Detect which cell encompasses the target text, then output its (X, Y) center coordinate. 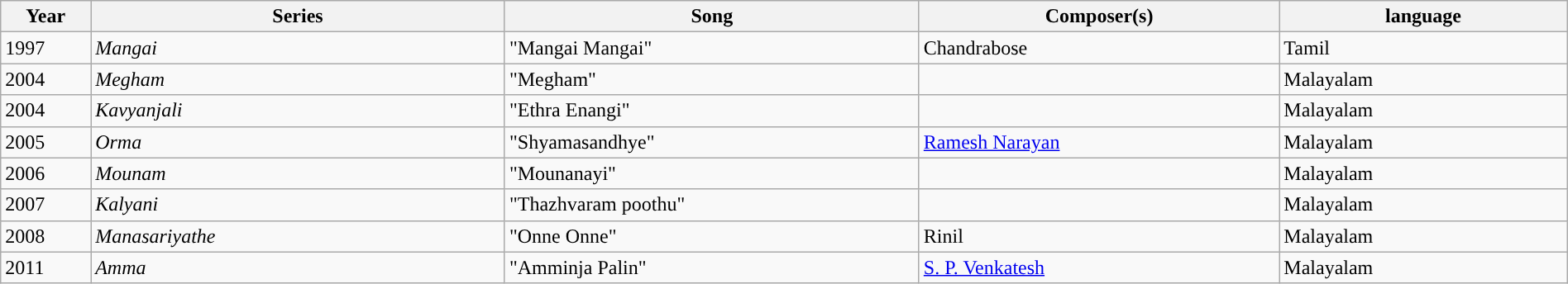
2011 (46, 267)
2006 (46, 173)
Series (298, 17)
Chandrabose (1099, 48)
2008 (46, 236)
Tamil (1423, 48)
Mounam (298, 173)
S. P. Venkatesh (1099, 267)
Manasariyathe (298, 236)
2005 (46, 142)
Kavyanjali (298, 111)
"Mounanayi" (711, 173)
Year (46, 17)
Rinil (1099, 236)
"Megham" (711, 79)
"Thazhvaram poothu" (711, 205)
"Shyamasandhye" (711, 142)
Amma (298, 267)
2007 (46, 205)
Megham (298, 79)
1997 (46, 48)
"Amminja Palin" (711, 267)
Kalyani (298, 205)
"Mangai Mangai" (711, 48)
Song (711, 17)
Orma (298, 142)
Ramesh Narayan (1099, 142)
Composer(s) (1099, 17)
"Onne Onne" (711, 236)
"Ethra Enangi" (711, 111)
Mangai (298, 48)
language (1423, 17)
